Search for the cell housing the specified text and yield its (x, y) center coordinate. 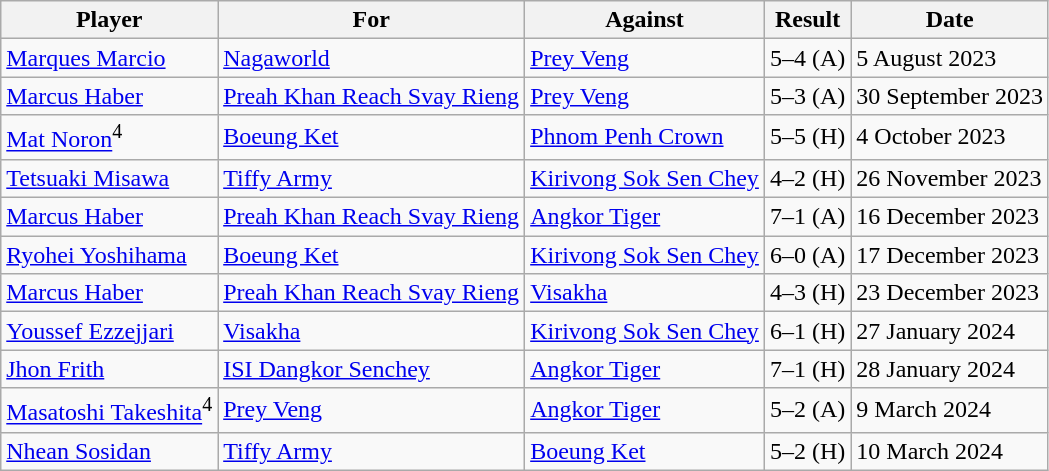
28 January 2024 (950, 369)
Against (645, 20)
7–1 (H) (807, 369)
9 March 2024 (950, 410)
Player (110, 20)
Mat Noron4 (110, 138)
5–2 (A) (807, 410)
Result (807, 20)
Ryohei Yoshihama (110, 255)
30 September 2023 (950, 96)
Masatoshi Takeshita4 (110, 410)
Youssef Ezzejjari (110, 331)
5–5 (H) (807, 138)
Marques Marcio (110, 58)
17 December 2023 (950, 255)
6–1 (H) (807, 331)
7–1 (A) (807, 217)
Jhon Frith (110, 369)
ISI Dangkor Senchey (372, 369)
Phnom Penh Crown (645, 138)
27 January 2024 (950, 331)
26 November 2023 (950, 178)
16 December 2023 (950, 217)
10 March 2024 (950, 451)
Date (950, 20)
5 August 2023 (950, 58)
Nagaworld (372, 58)
4 October 2023 (950, 138)
Nhean Sosidan (110, 451)
Tetsuaki Misawa (110, 178)
4–2 (H) (807, 178)
6–0 (A) (807, 255)
5–2 (H) (807, 451)
For (372, 20)
23 December 2023 (950, 293)
5–3 (A) (807, 96)
5–4 (A) (807, 58)
4–3 (H) (807, 293)
